Provide the [X, Y] coordinate of the cell's center where the given text is located.  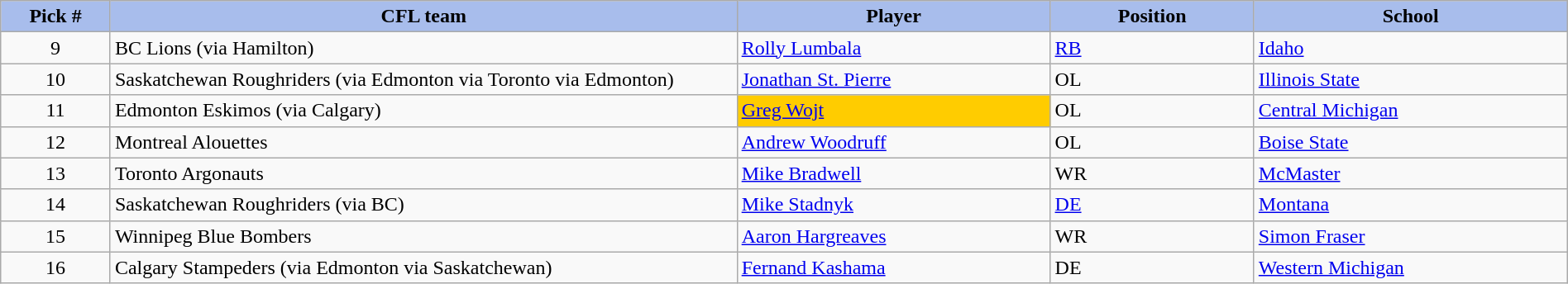
RB [1152, 48]
Central Michigan [1411, 111]
Jonathan St. Pierre [893, 79]
Edmonton Eskimos (via Calgary) [423, 111]
CFL team [423, 17]
Saskatchewan Roughriders (via BC) [423, 205]
Montana [1411, 205]
Mike Bradwell [893, 173]
Andrew Woodruff [893, 142]
Idaho [1411, 48]
Boise State [1411, 142]
Illinois State [1411, 79]
Pick # [56, 17]
Toronto Argonauts [423, 173]
11 [56, 111]
Montreal Alouettes [423, 142]
Saskatchewan Roughriders (via Edmonton via Toronto via Edmonton) [423, 79]
McMaster [1411, 173]
Rolly Lumbala [893, 48]
13 [56, 173]
9 [56, 48]
14 [56, 205]
12 [56, 142]
Fernand Kashama [893, 267]
16 [56, 267]
Player [893, 17]
Aaron Hargreaves [893, 236]
Position [1152, 17]
Western Michigan [1411, 267]
Simon Fraser [1411, 236]
BC Lions (via Hamilton) [423, 48]
Calgary Stampeders (via Edmonton via Saskatchewan) [423, 267]
School [1411, 17]
10 [56, 79]
15 [56, 236]
Winnipeg Blue Bombers [423, 236]
Greg Wojt [893, 111]
Mike Stadnyk [893, 205]
